Determine the (X, Y) coordinate at the center of the cell enclosing the given text.  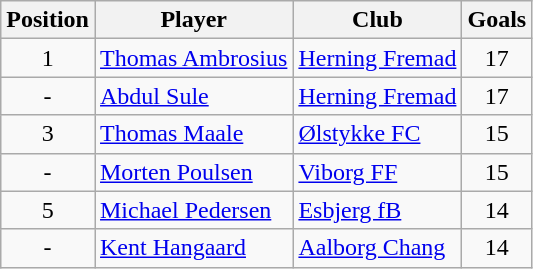
Abdul Sule (193, 96)
Club (378, 20)
Goals (497, 20)
Thomas Maale (193, 134)
5 (48, 210)
Aalborg Chang (378, 248)
Esbjerg fB (378, 210)
Position (48, 20)
Kent Hangaard (193, 248)
Thomas Ambrosius (193, 58)
Morten Poulsen (193, 172)
Player (193, 20)
Michael Pedersen (193, 210)
Viborg FF (378, 172)
Ølstykke FC (378, 134)
3 (48, 134)
1 (48, 58)
